For the text-containing cell, return its midpoint in (X, Y) coordinate format. 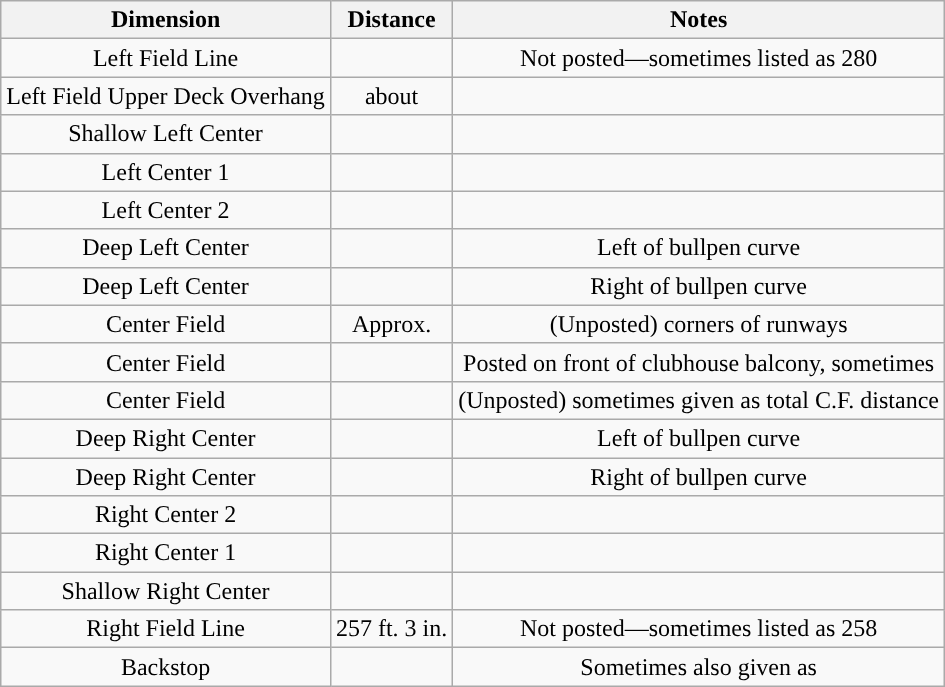
257 ft. 3 in. (391, 629)
Not posted—sometimes listed as 258 (699, 629)
Distance (391, 20)
Posted on front of clubhouse balcony, sometimes (699, 362)
Not posted—sometimes listed as 280 (699, 58)
Right Field Line (166, 629)
Left Field Line (166, 58)
Right Center 1 (166, 553)
Sometimes also given as (699, 667)
Shallow Left Center (166, 134)
Left Center 2 (166, 210)
Backstop (166, 667)
about (391, 96)
Left Field Upper Deck Overhang (166, 96)
Shallow Right Center (166, 591)
(Unposted) corners of runways (699, 324)
Left Center 1 (166, 172)
Approx. (391, 324)
Dimension (166, 20)
Right Center 2 (166, 515)
Notes (699, 20)
(Unposted) sometimes given as total C.F. distance (699, 400)
